Find where the given text appears and provide that cell's center as (x, y) coordinate. 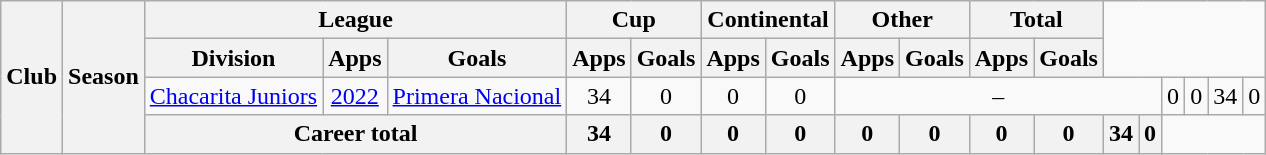
Career total (355, 134)
Season (104, 77)
Continental (768, 20)
Club (32, 77)
League (355, 20)
Chacarita Juniors (233, 96)
Primera Nacional (477, 96)
Total (1036, 20)
Other (902, 20)
2022 (355, 96)
– (998, 96)
Cup (634, 20)
Division (233, 58)
